Detect which cell encompasses the target text, then output its [X, Y] center coordinate. 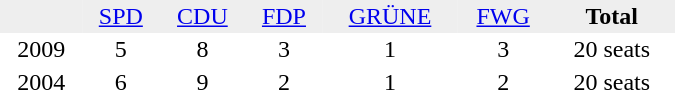
FDP [284, 16]
GRÜNE [390, 16]
5 [121, 50]
CDU [202, 16]
Total [612, 16]
20 seats [612, 50]
1 [390, 50]
FWG [504, 16]
SPD [121, 16]
8 [202, 50]
2009 [42, 50]
